Identify which cell holds the provided text, then report its [x, y] central coordinate. 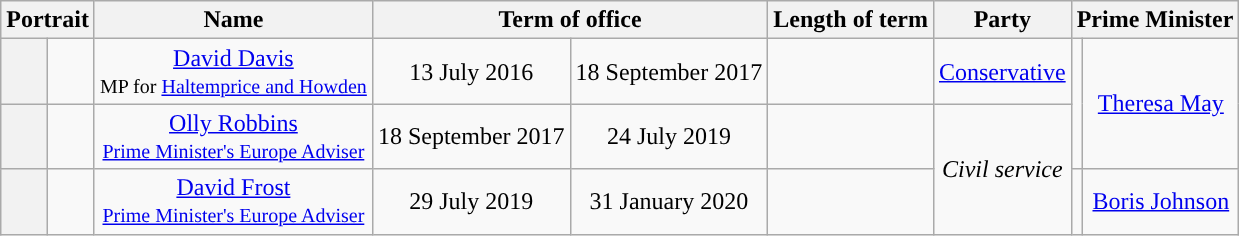
Boris Johnson [1161, 202]
David DavisMP for Haltemprice and Howden [233, 72]
Party [1002, 20]
29 July 2019 [471, 202]
31 January 2020 [669, 202]
Name [233, 20]
Civil service [1002, 169]
Portrait [48, 20]
24 July 2019 [669, 136]
Conservative [1002, 72]
Olly RobbinsPrime Minister's Europe Adviser [233, 136]
13 July 2016 [471, 72]
Term of office [570, 20]
David FrostPrime Minister's Europe Adviser [233, 202]
Length of term [851, 20]
Theresa May [1161, 104]
Prime Minister [1155, 20]
